Detect which cell encompasses the target text, then output its (X, Y) center coordinate. 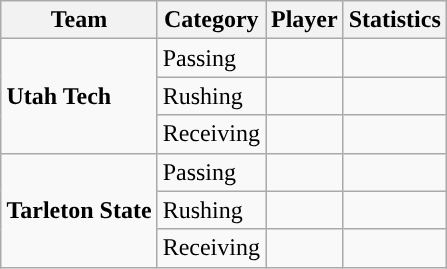
Category (211, 20)
Player (305, 20)
Utah Tech (79, 96)
Team (79, 20)
Tarleton State (79, 210)
Statistics (394, 20)
